Find where the given text appears and provide that cell's center as (x, y) coordinate. 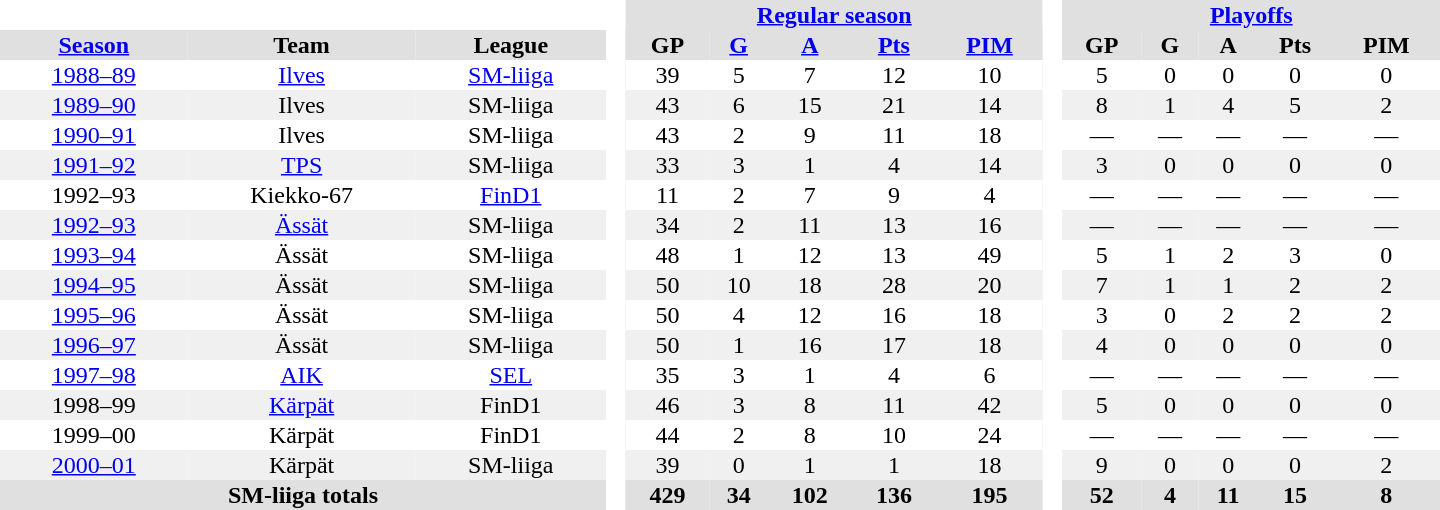
48 (667, 255)
195 (990, 495)
52 (1101, 495)
24 (990, 435)
1995–96 (94, 315)
Season (94, 45)
28 (894, 285)
TPS (302, 165)
1994–95 (94, 285)
2000–01 (94, 465)
Team (302, 45)
1999–00 (94, 435)
46 (667, 405)
1998–99 (94, 405)
42 (990, 405)
AIK (302, 375)
1997–98 (94, 375)
1990–91 (94, 135)
League (512, 45)
Kiekko-67 (302, 195)
1993–94 (94, 255)
1996–97 (94, 345)
35 (667, 375)
102 (810, 495)
1991–92 (94, 165)
429 (667, 495)
20 (990, 285)
21 (894, 105)
Regular season (834, 15)
1988–89 (94, 75)
1989–90 (94, 105)
Playoffs (1251, 15)
SM-liiga totals (303, 495)
33 (667, 165)
SEL (512, 375)
44 (667, 435)
17 (894, 345)
136 (894, 495)
49 (990, 255)
